Return the (x, y) coordinate for the center point of the cell that contains the specified text.  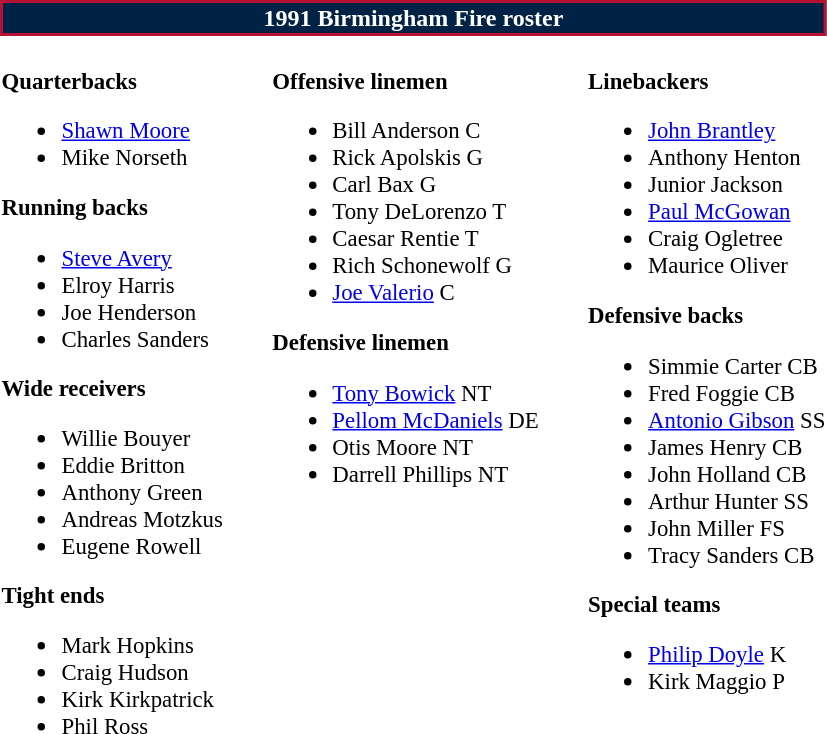
1991 Birmingham Fire roster (414, 18)
